Detect which cell encompasses the target text, then output its [X, Y] center coordinate. 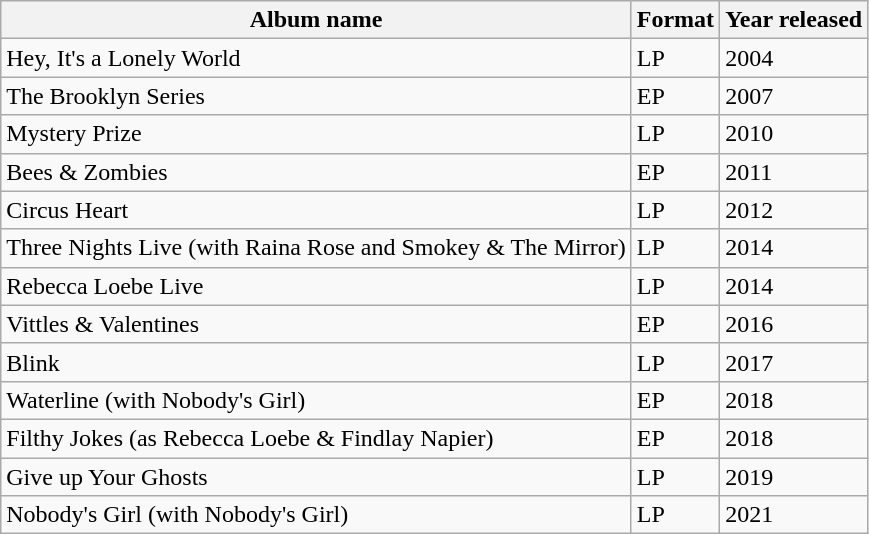
2012 [794, 210]
Format [675, 20]
Hey, It's a Lonely World [316, 58]
Blink [316, 362]
Album name [316, 20]
2019 [794, 477]
Circus Heart [316, 210]
2016 [794, 324]
Bees & Zombies [316, 172]
Nobody's Girl (with Nobody's Girl) [316, 515]
Vittles & Valentines [316, 324]
2004 [794, 58]
2010 [794, 134]
Three Nights Live (with Raina Rose and Smokey & The Mirror) [316, 248]
Rebecca Loebe Live [316, 286]
Filthy Jokes (as Rebecca Loebe & Findlay Napier) [316, 438]
The Brooklyn Series [316, 96]
2011 [794, 172]
2017 [794, 362]
Give up Your Ghosts [316, 477]
Mystery Prize [316, 134]
Waterline (with Nobody's Girl) [316, 400]
2021 [794, 515]
2007 [794, 96]
Year released [794, 20]
